Identify which cell holds the provided text, then report its (x, y) central coordinate. 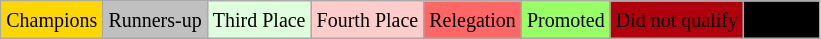
Promoted (566, 20)
Relegation (473, 20)
Did not qualify (676, 20)
Runners-up (155, 20)
Fourth Place (368, 20)
Champions (52, 20)
Third Place (259, 20)
not held (781, 20)
